Detect which cell encompasses the target text, then output its (X, Y) center coordinate. 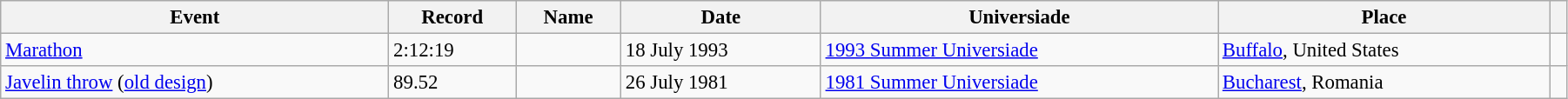
Event (195, 17)
Place (1384, 17)
18 July 1993 (721, 50)
Record (452, 17)
Universiade (1019, 17)
Javelin throw (old design) (195, 82)
1993 Summer Universiade (1019, 50)
Buffalo, United States (1384, 50)
Name (569, 17)
1981 Summer Universiade (1019, 82)
Date (721, 17)
89.52 (452, 82)
Bucharest, Romania (1384, 82)
2:12:19 (452, 50)
26 July 1981 (721, 82)
Marathon (195, 50)
